Return the [X, Y] coordinate for the center point of the cell that contains the specified text.  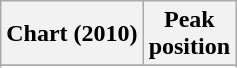
Peakposition [189, 34]
Chart (2010) [72, 34]
